Identify which cell holds the provided text, then report its (x, y) central coordinate. 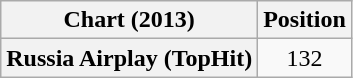
Position (305, 20)
Chart (2013) (130, 20)
Russia Airplay (TopHit) (130, 58)
132 (305, 58)
